Output the [x, y] coordinate of the center of the cell containing the given text.  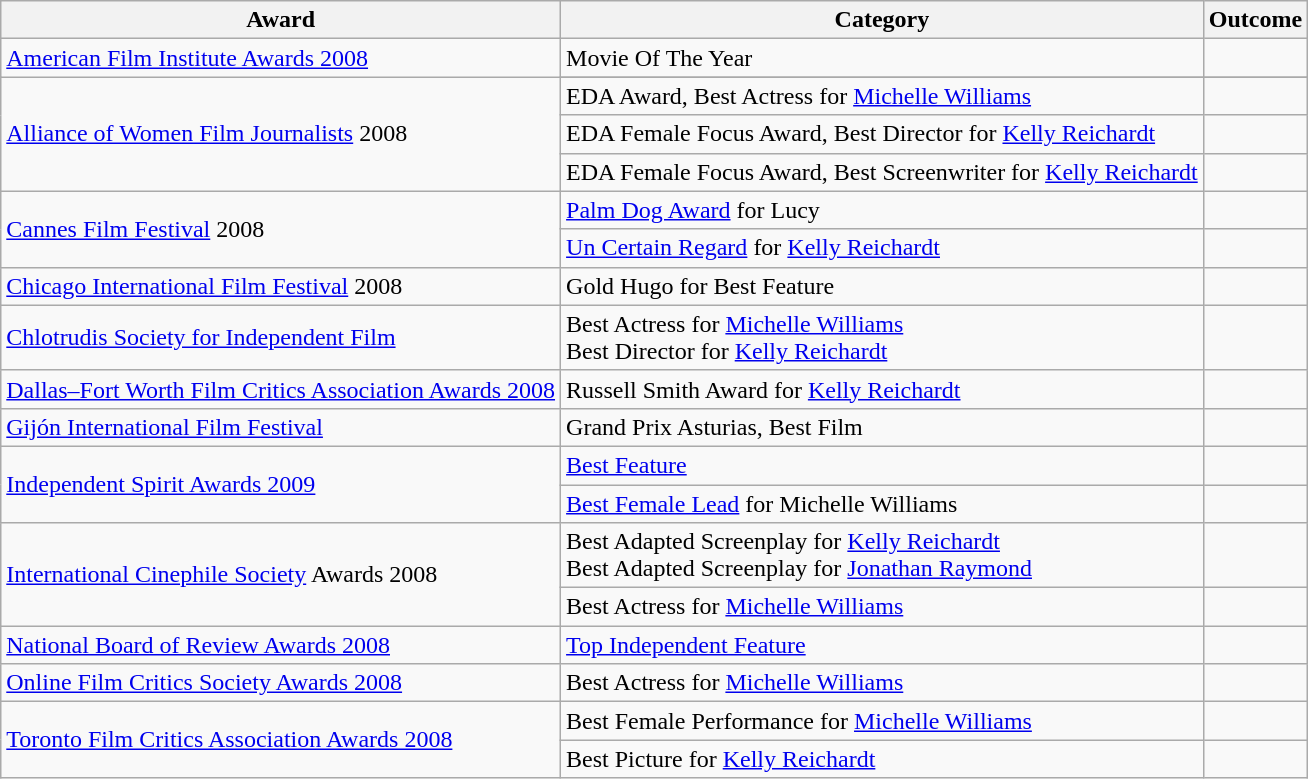
Award [281, 20]
Chlotrudis Society for Independent Film [281, 338]
Best Picture for Kelly Reichardt [882, 759]
Best Feature [882, 465]
Best Adapted Screenplay for Kelly ReichardtBest Adapted Screenplay for Jonathan Raymond [882, 556]
Top Independent Feature [882, 645]
EDA Award, Best Actress for Michelle Williams [882, 96]
Gijón International Film Festival [281, 427]
Palm Dog Award for Lucy [882, 210]
International Cinephile Society Awards 2008 [281, 574]
Best Female Performance for Michelle Williams [882, 721]
Online Film Critics Society Awards 2008 [281, 683]
Outcome [1255, 20]
Alliance of Women Film Journalists 2008 [281, 134]
National Board of Review Awards 2008 [281, 645]
Movie Of The Year [882, 58]
Chicago International Film Festival 2008 [281, 286]
Best Actress for Michelle Williams Best Director for Kelly Reichardt [882, 338]
Russell Smith Award for Kelly Reichardt [882, 389]
Category [882, 20]
Gold Hugo for Best Feature [882, 286]
Best Female Lead for Michelle Williams [882, 503]
EDA Female Focus Award, Best Director for Kelly Reichardt [882, 134]
EDA Female Focus Award, Best Screenwriter for Kelly Reichardt [882, 172]
Toronto Film Critics Association Awards 2008 [281, 740]
Grand Prix Asturias, Best Film [882, 427]
American Film Institute Awards 2008 [281, 58]
Independent Spirit Awards 2009 [281, 484]
Dallas–Fort Worth Film Critics Association Awards 2008 [281, 389]
Un Certain Regard for Kelly Reichardt [882, 248]
Cannes Film Festival 2008 [281, 229]
